Provide the (X, Y) coordinate of the cell's center where the given text is located.  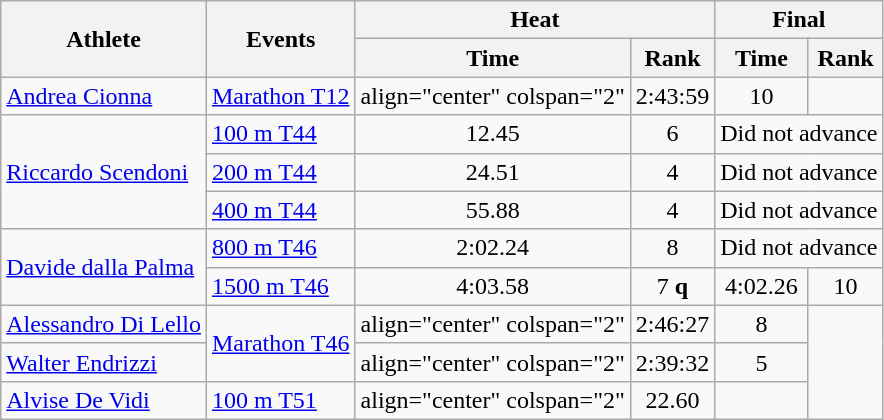
55.88 (492, 210)
Andrea Cionna (104, 96)
4:02.26 (762, 286)
100 m T44 (280, 134)
12.45 (492, 134)
Riccardo Scendoni (104, 172)
Events (280, 39)
800 m T46 (280, 248)
4:03.58 (492, 286)
2:43:59 (672, 96)
Marathon T12 (280, 96)
100 m T51 (280, 400)
1500 m T46 (280, 286)
6 (672, 134)
7 q (672, 286)
Athlete (104, 39)
5 (762, 362)
2:39:32 (672, 362)
22.60 (672, 400)
Heat (535, 20)
Alvise De Vidi (104, 400)
Final (799, 20)
Marathon T46 (280, 343)
2:46:27 (672, 324)
Davide dalla Palma (104, 267)
2:02.24 (492, 248)
Alessandro Di Lello (104, 324)
24.51 (492, 172)
Walter Endrizzi (104, 362)
400 m T44 (280, 210)
200 m T44 (280, 172)
